Output the (x, y) coordinate of the center of the cell containing the given text.  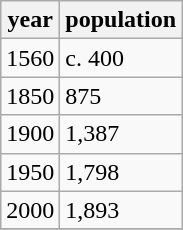
1,798 (121, 172)
1900 (30, 134)
c. 400 (121, 58)
1850 (30, 96)
year (30, 20)
875 (121, 96)
1950 (30, 172)
1,387 (121, 134)
1,893 (121, 210)
population (121, 20)
1560 (30, 58)
2000 (30, 210)
